Output the (X, Y) coordinate of the center of the cell containing the given text.  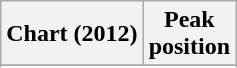
Peakposition (189, 34)
Chart (2012) (72, 34)
